Search for the cell housing the specified text and yield its (X, Y) center coordinate. 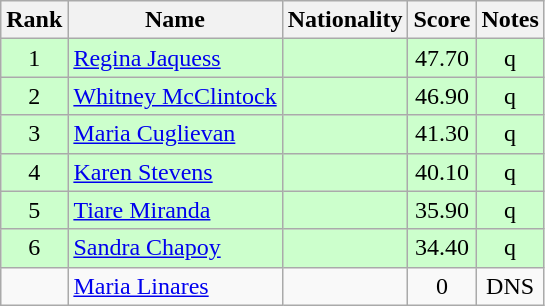
35.90 (442, 210)
Sandra Chapoy (175, 248)
1 (34, 58)
Regina Jaquess (175, 58)
Whitney McClintock (175, 96)
Maria Cuglievan (175, 134)
Karen Stevens (175, 172)
Rank (34, 20)
Maria Linares (175, 286)
3 (34, 134)
34.40 (442, 248)
Notes (510, 20)
46.90 (442, 96)
41.30 (442, 134)
Score (442, 20)
40.10 (442, 172)
0 (442, 286)
Tiare Miranda (175, 210)
47.70 (442, 58)
6 (34, 248)
2 (34, 96)
5 (34, 210)
Nationality (345, 20)
DNS (510, 286)
Name (175, 20)
4 (34, 172)
